From the cell containing the given text, extract its center point as (x, y) coordinate. 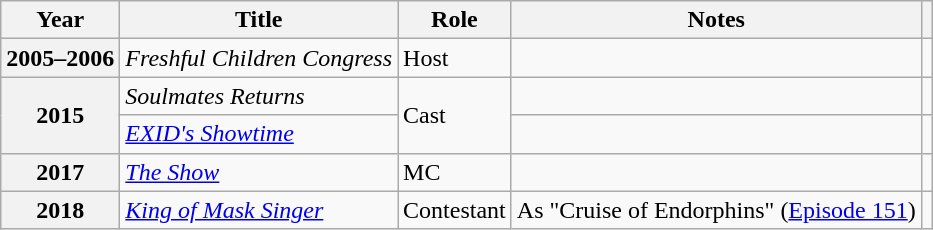
Year (60, 20)
Title (259, 20)
2015 (60, 115)
2018 (60, 210)
Role (455, 20)
Notes (716, 20)
2017 (60, 172)
Host (455, 58)
2005–2006 (60, 58)
Cast (455, 115)
MC (455, 172)
Contestant (455, 210)
The Show (259, 172)
EXID's Showtime (259, 134)
King of Mask Singer (259, 210)
Soulmates Returns (259, 96)
As "Cruise of Endorphins" (Episode 151) (716, 210)
Freshful Children Congress (259, 58)
